Determine the (x, y) coordinate at the center of the cell enclosing the given text.  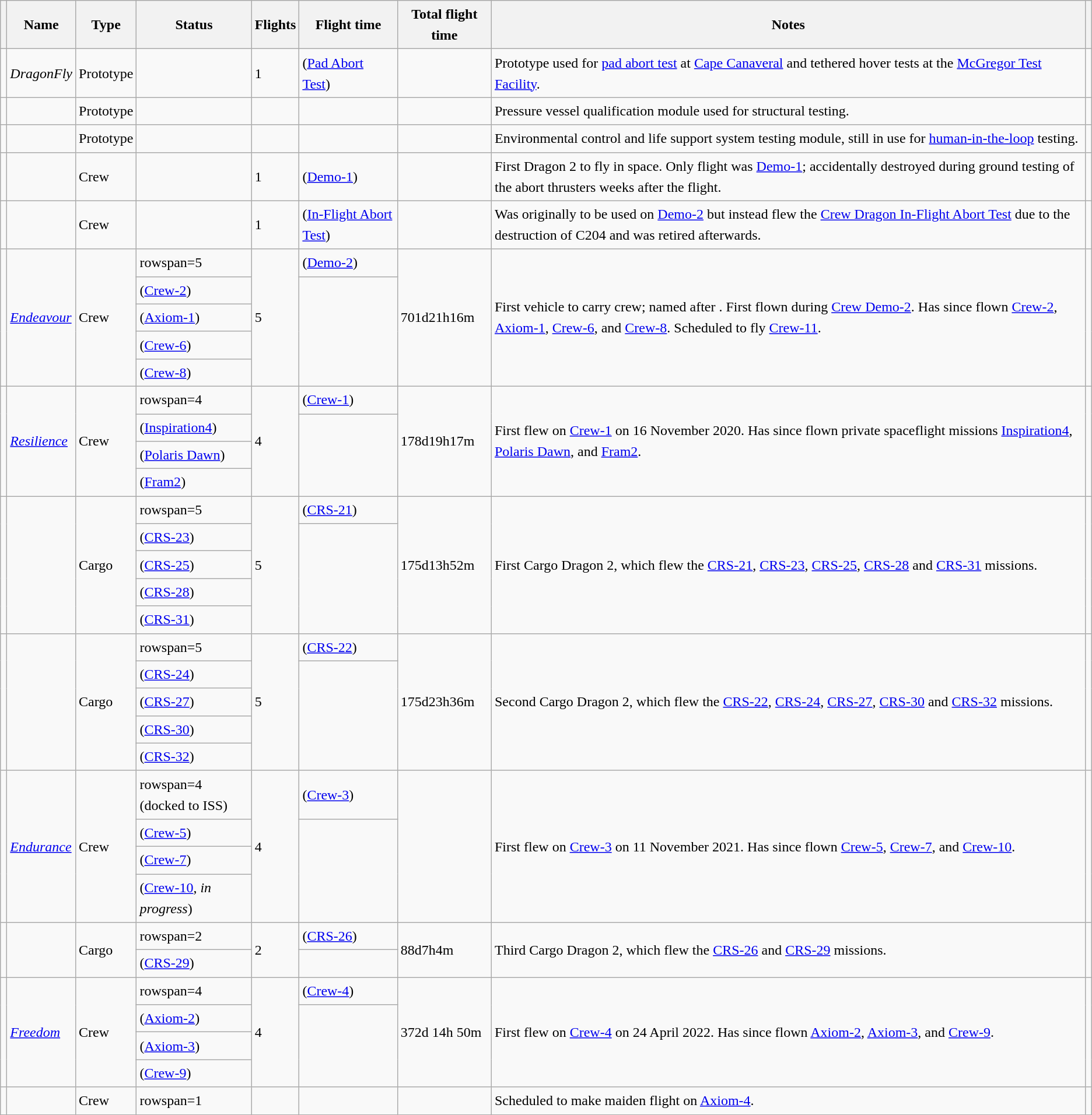
Flight time (348, 24)
Type (106, 24)
(CRS-28) (194, 592)
Endurance (41, 846)
(CRS-30) (194, 729)
(Polaris Dawn) (194, 455)
(Demo-1) (348, 176)
Prototype used for pad abort test at Cape Canaveral and tethered hover tests at the McGregor Test Facility. (788, 73)
(Axiom-1) (194, 317)
Scheduled to make maiden flight on Axiom-4. (788, 1101)
Total flight time (444, 24)
(CRS-27) (194, 702)
Name (41, 24)
(Crew-2) (194, 290)
(CRS-25) (194, 564)
Notes (788, 24)
701d21h16m (444, 317)
2 (275, 950)
First Dragon 2 to fly in space. Only flight was Demo-1; accidentally destroyed during ground testing of the abort thrusters weeks after the flight. (788, 176)
Flights (275, 24)
First Cargo Dragon 2, which flew the CRS-21, CRS-23, CRS-25, CRS-28 and CRS-31 missions. (788, 564)
First flew on Crew-1 on 16 November 2020. Has since flown private spaceflight missions Inspiration4, Polaris Dawn, and Fram2. (788, 441)
(CRS-32) (194, 757)
175d13h52m (444, 564)
rowspan=2 (194, 937)
(Crew-8) (194, 372)
Second Cargo Dragon 2, which flew the CRS-22, CRS-24, CRS-27, CRS-30 and CRS-32 missions. (788, 702)
(Axiom-3) (194, 1046)
First flew on Crew-3 on 11 November 2021. Has since flown Crew-5, Crew-7, and Crew-10. (788, 846)
Environmental control and life support system testing module, still in use for human-in-the-loop testing. (788, 139)
(Crew-4) (348, 991)
(Crew-10, in progress) (194, 898)
(CRS-21) (348, 510)
(Crew-5) (194, 833)
(CRS-31) (194, 619)
Was originally to be used on Demo-2 but instead flew the Crew Dragon In-Flight Abort Test due to the destruction of C204 and was retired afterwards. (788, 225)
(Crew-9) (194, 1073)
Pressure vessel qualification module used for structural testing. (788, 111)
(Crew-6) (194, 345)
rowspan=1 (194, 1101)
DragonFly (41, 73)
178d19h17m (444, 441)
Status (194, 24)
(Pad Abort Test) (348, 73)
(Demo-2) (348, 262)
Resilience (41, 441)
(Inspiration4) (194, 428)
(Axiom-2) (194, 1018)
First flew on Crew-4 on 24 April 2022. Has since flown Axiom-2, Axiom-3, and Crew-9. (788, 1032)
(Crew-1) (348, 400)
88d7h4m (444, 950)
(CRS-22) (348, 647)
rowspan=4 (docked to ISS) (194, 794)
Third Cargo Dragon 2, which flew the CRS-26 and CRS-29 missions. (788, 950)
(Fram2) (194, 483)
(Crew-7) (194, 860)
(CRS-24) (194, 674)
(CRS-23) (194, 538)
(CRS-29) (194, 963)
(Crew-3) (348, 794)
175d23h36m (444, 702)
Endeavour (41, 317)
Freedom (41, 1032)
372d 14h 50m (444, 1032)
(CRS-26) (348, 937)
(In-Flight Abort Test) (348, 225)
